Locate the cell with the specified text and output its (x, y) center coordinate. 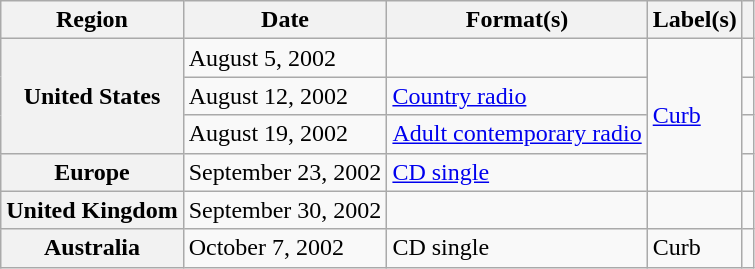
September 30, 2002 (285, 210)
Europe (92, 172)
Label(s) (694, 20)
October 7, 2002 (285, 248)
September 23, 2002 (285, 172)
Country radio (517, 96)
Format(s) (517, 20)
United States (92, 96)
August 12, 2002 (285, 96)
Australia (92, 248)
August 19, 2002 (285, 134)
Date (285, 20)
August 5, 2002 (285, 58)
Region (92, 20)
Adult contemporary radio (517, 134)
United Kingdom (92, 210)
